Return (x, y) of the center of cell containing provided text 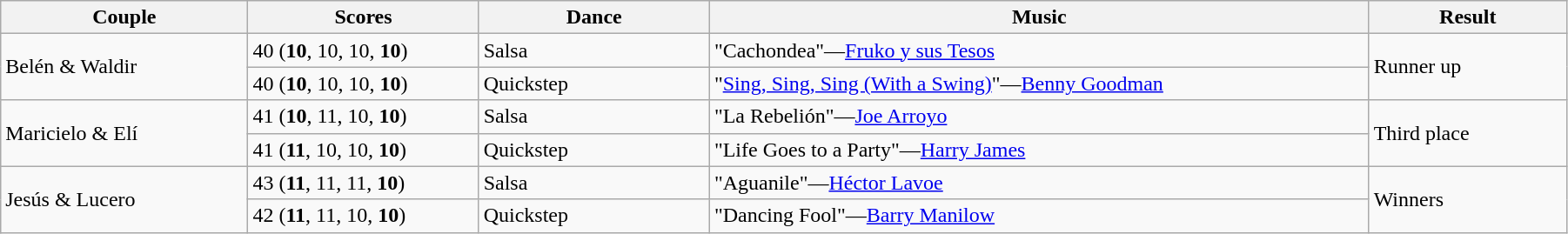
Result (1467, 17)
Maricielo & Elí (124, 133)
Couple (124, 17)
Third place (1467, 133)
Scores (364, 17)
42 (11, 11, 10, 10) (364, 216)
Belén & Waldir (124, 67)
"La Rebelión"—Joe Arroyo (1039, 117)
Jesús & Lucero (124, 199)
"Dancing Fool"—Barry Manilow (1039, 216)
Music (1039, 17)
"Aguanile"—Héctor Lavoe (1039, 183)
"Cachondea"—Fruko y sus Tesos (1039, 50)
"Life Goes to a Party"—Harry James (1039, 150)
Winners (1467, 199)
43 (11, 11, 11, 10) (364, 183)
Runner up (1467, 67)
41 (10, 11, 10, 10) (364, 117)
"Sing, Sing, Sing (With a Swing)"—Benny Goodman (1039, 84)
Dance (593, 17)
41 (11, 10, 10, 10) (364, 150)
